Search for the cell housing the specified text and yield its (x, y) center coordinate. 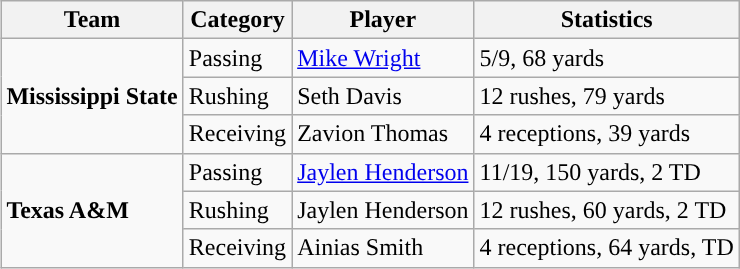
12 rushes, 60 yards, 2 TD (606, 210)
Texas A&M (92, 210)
12 rushes, 79 yards (606, 96)
Seth Davis (383, 96)
Player (383, 20)
4 receptions, 39 yards (606, 134)
Team (92, 20)
Category (237, 20)
11/19, 150 yards, 2 TD (606, 172)
Mike Wright (383, 58)
Zavion Thomas (383, 134)
Ainias Smith (383, 248)
5/9, 68 yards (606, 58)
4 receptions, 64 yards, TD (606, 248)
Statistics (606, 20)
Mississippi State (92, 96)
